Return (X, Y) of the center of cell containing provided text 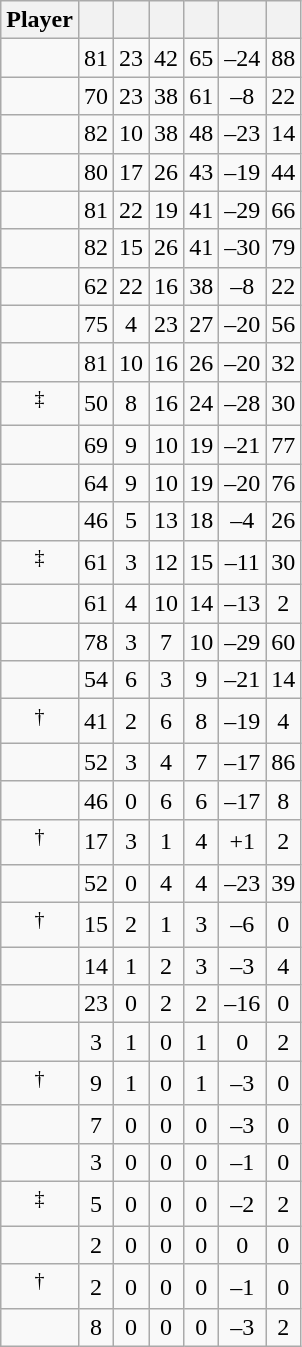
24 (202, 404)
78 (96, 642)
62 (96, 286)
44 (284, 172)
–16 (242, 1004)
–11 (242, 562)
86 (284, 762)
32 (284, 362)
–28 (242, 404)
–2 (242, 1204)
50 (96, 404)
77 (284, 445)
42 (166, 58)
13 (166, 521)
65 (202, 58)
+1 (242, 842)
–13 (242, 604)
79 (284, 248)
54 (96, 680)
27 (202, 324)
Player (40, 20)
12 (166, 562)
80 (96, 172)
56 (284, 324)
–6 (242, 924)
–30 (242, 248)
–4 (242, 521)
66 (284, 210)
60 (284, 642)
88 (284, 58)
70 (96, 96)
75 (96, 324)
–24 (242, 58)
18 (202, 521)
43 (202, 172)
48 (202, 134)
76 (284, 483)
64 (96, 483)
39 (284, 883)
69 (96, 445)
